Provide the (x, y) coordinate of the cell's center where the given text is located.  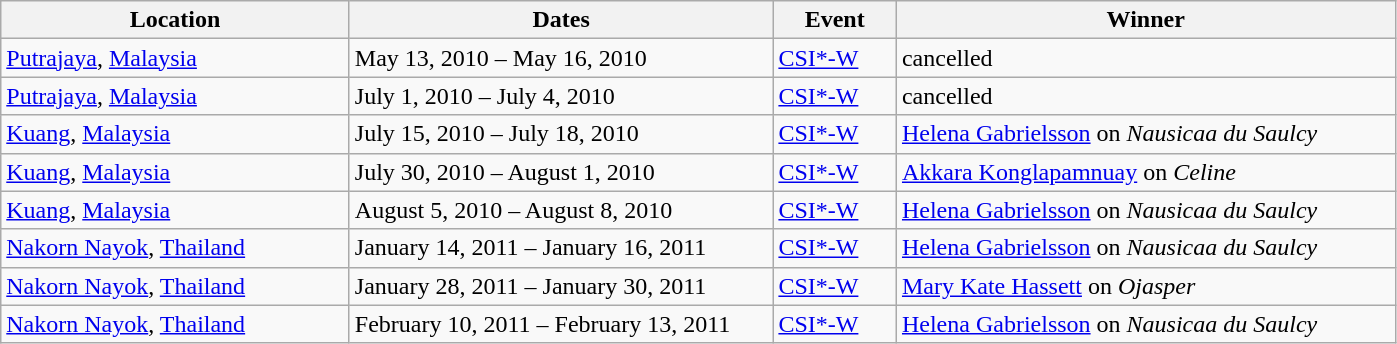
Mary Kate Hassett on Ojasper (1146, 286)
January 14, 2011 – January 16, 2011 (561, 248)
January 28, 2011 – January 30, 2011 (561, 286)
May 13, 2010 – May 16, 2010 (561, 58)
Event (835, 20)
Akkara Konglapamnuay on Celine (1146, 172)
July 1, 2010 – July 4, 2010 (561, 96)
July 15, 2010 – July 18, 2010 (561, 134)
August 5, 2010 – August 8, 2010 (561, 210)
Location (176, 20)
July 30, 2010 – August 1, 2010 (561, 172)
Dates (561, 20)
Winner (1146, 20)
February 10, 2011 – February 13, 2011 (561, 324)
